Determine the [X, Y] coordinate at the center of the cell enclosing the given text.  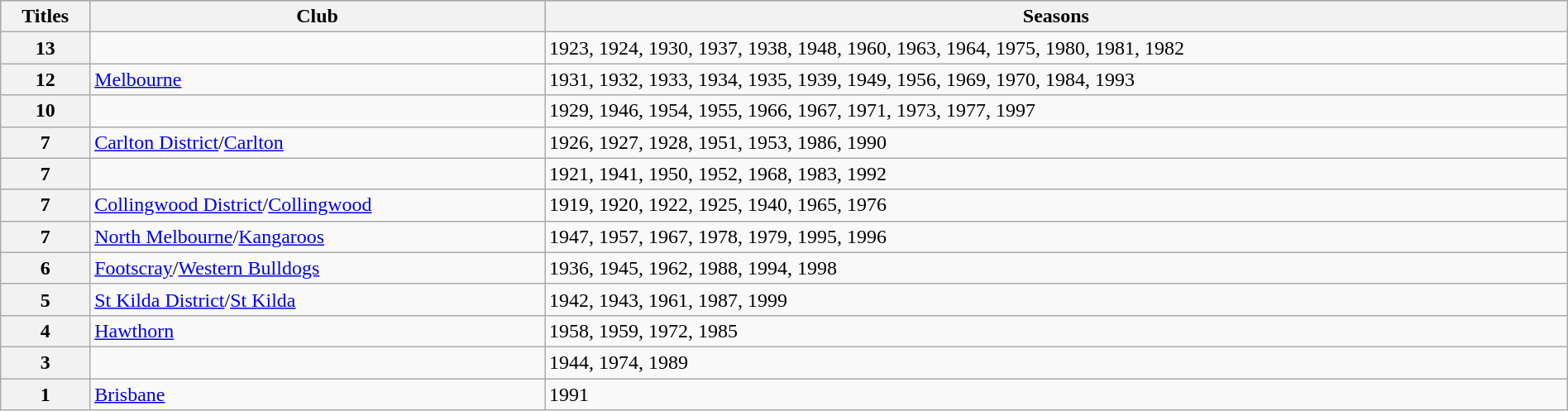
Club [318, 17]
1929, 1946, 1954, 1955, 1966, 1967, 1971, 1973, 1977, 1997 [1057, 111]
1944, 1974, 1989 [1057, 362]
1921, 1941, 1950, 1952, 1968, 1983, 1992 [1057, 174]
13 [45, 48]
1931, 1932, 1933, 1934, 1935, 1939, 1949, 1956, 1969, 1970, 1984, 1993 [1057, 79]
1942, 1943, 1961, 1987, 1999 [1057, 299]
Seasons [1057, 17]
Brisbane [318, 394]
Titles [45, 17]
1958, 1959, 1972, 1985 [1057, 331]
1 [45, 394]
Hawthorn [318, 331]
St Kilda District/St Kilda [318, 299]
Collingwood District/Collingwood [318, 205]
1991 [1057, 394]
Melbourne [318, 79]
Footscray/Western Bulldogs [318, 268]
10 [45, 111]
12 [45, 79]
1947, 1957, 1967, 1978, 1979, 1995, 1996 [1057, 237]
1923, 1924, 1930, 1937, 1938, 1948, 1960, 1963, 1964, 1975, 1980, 1981, 1982 [1057, 48]
North Melbourne/Kangaroos [318, 237]
5 [45, 299]
1919, 1920, 1922, 1925, 1940, 1965, 1976 [1057, 205]
Carlton District/Carlton [318, 142]
4 [45, 331]
3 [45, 362]
1936, 1945, 1962, 1988, 1994, 1998 [1057, 268]
1926, 1927, 1928, 1951, 1953, 1986, 1990 [1057, 142]
6 [45, 268]
